Determine the (X, Y) coordinate at the center of the cell enclosing the given text.  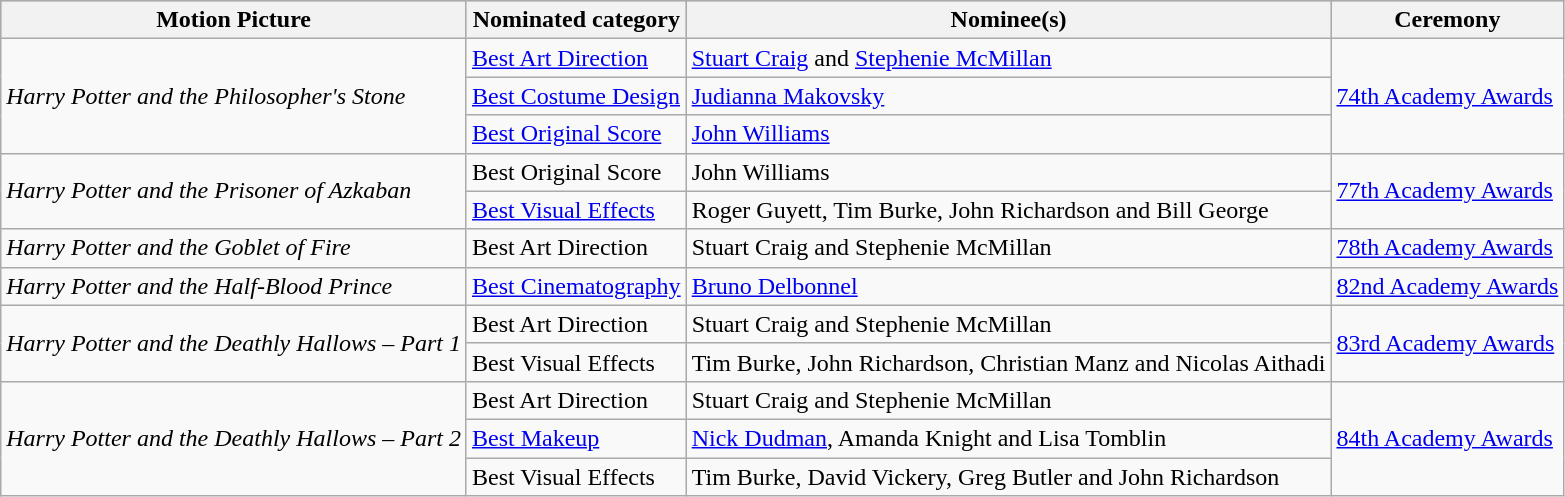
Harry Potter and the Deathly Hallows – Part 1 (234, 343)
Harry Potter and the Philosopher's Stone (234, 96)
Nominated category (576, 20)
78th Academy Awards (1448, 248)
74th Academy Awards (1448, 96)
Tim Burke, John Richardson, Christian Manz and Nicolas Aithadi (1008, 362)
Motion Picture (234, 20)
83rd Academy Awards (1448, 343)
Judianna Makovsky (1008, 96)
Nominee(s) (1008, 20)
82nd Academy Awards (1448, 286)
84th Academy Awards (1448, 438)
Bruno Delbonnel (1008, 286)
Best Makeup (576, 438)
Harry Potter and the Deathly Hallows – Part 2 (234, 438)
77th Academy Awards (1448, 191)
Nick Dudman, Amanda Knight and Lisa Tomblin (1008, 438)
Best Cinematography (576, 286)
Harry Potter and the Half-Blood Prince (234, 286)
Ceremony (1448, 20)
Harry Potter and the Goblet of Fire (234, 248)
Tim Burke, David Vickery, Greg Butler and John Richardson (1008, 477)
Best Costume Design (576, 96)
Harry Potter and the Prisoner of Azkaban (234, 191)
Roger Guyett, Tim Burke, John Richardson and Bill George (1008, 210)
